Return [X, Y] of the center of cell containing provided text 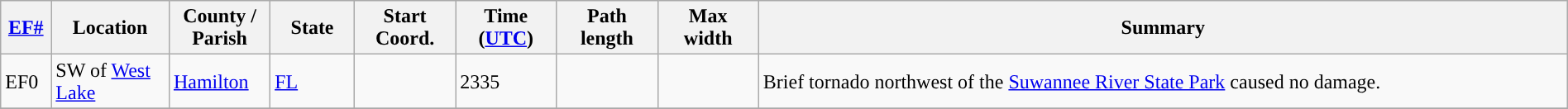
2335 [506, 81]
SW of West Lake [111, 81]
Path length [607, 28]
EF0 [26, 81]
Summary [1163, 28]
County / Parish [219, 28]
Max width [708, 28]
FL [313, 81]
Start Coord. [404, 28]
Brief tornado northwest of the Suwannee River State Park caused no damage. [1163, 81]
Hamilton [219, 81]
Location [111, 28]
State [313, 28]
EF# [26, 28]
Time (UTC) [506, 28]
